Return [x, y] of the center of cell containing provided text 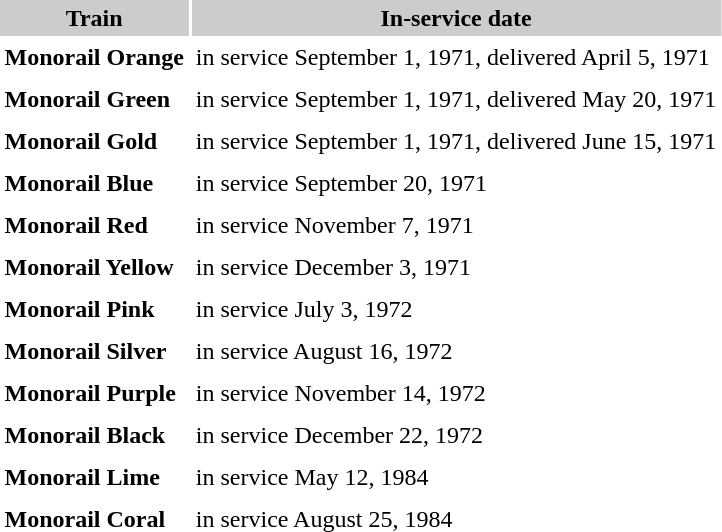
in service August 16, 1972 [456, 351]
Monorail Yellow [94, 267]
in service November 14, 1972 [456, 393]
Monorail Red [94, 225]
in service May 12, 1984 [456, 477]
Monorail Purple [94, 393]
Train [94, 18]
Monorail Silver [94, 351]
in service November 7, 1971 [456, 225]
in service September 1, 1971, delivered May 20, 1971 [456, 99]
Monorail Pink [94, 309]
Monorail Gold [94, 141]
Monorail Lime [94, 477]
Monorail Orange [94, 57]
in service December 3, 1971 [456, 267]
in service September 1, 1971, delivered April 5, 1971 [456, 57]
in service July 3, 1972 [456, 309]
In-service date [456, 18]
in service December 22, 1972 [456, 435]
in service September 20, 1971 [456, 183]
Monorail Green [94, 99]
Monorail Black [94, 435]
in service September 1, 1971, delivered June 15, 1971 [456, 141]
Monorail Blue [94, 183]
